Provide the [x, y] coordinate of the cell's center where the given text is located.  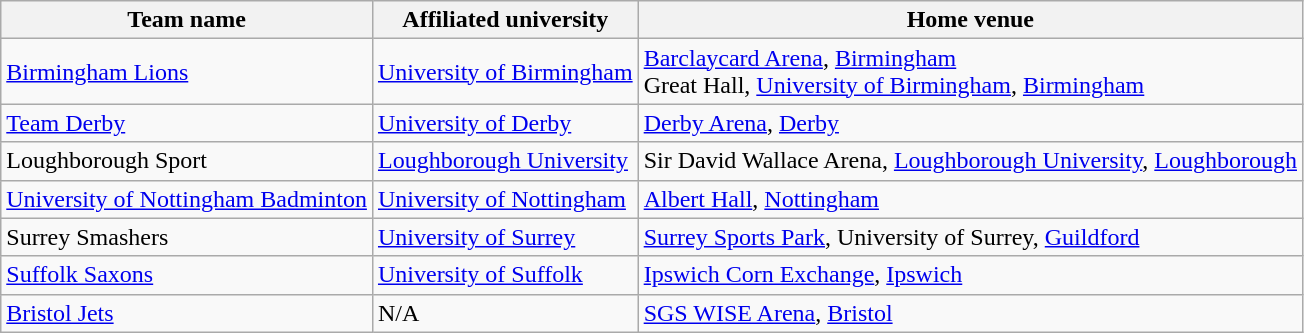
University of Nottingham [505, 199]
Suffolk Saxons [187, 275]
Surrey Smashers [187, 237]
Bristol Jets [187, 313]
Sir David Wallace Arena, Loughborough University, Loughborough [970, 161]
Birmingham Lions [187, 72]
Surrey Sports Park, University of Surrey, Guildford [970, 237]
Affiliated university [505, 20]
University of Surrey [505, 237]
Ipswich Corn Exchange, Ipswich [970, 275]
Loughborough University [505, 161]
University of Suffolk [505, 275]
SGS WISE Arena, Bristol [970, 313]
University of Birmingham [505, 72]
Loughborough Sport [187, 161]
Barclaycard Arena, Birmingham Great Hall, University of Birmingham, Birmingham [970, 72]
University of Nottingham Badminton [187, 199]
N/A [505, 313]
Team name [187, 20]
Home venue [970, 20]
Derby Arena, Derby [970, 123]
Albert Hall, Nottingham [970, 199]
University of Derby [505, 123]
Team Derby [187, 123]
